Search for the cell housing the specified text and yield its (X, Y) center coordinate. 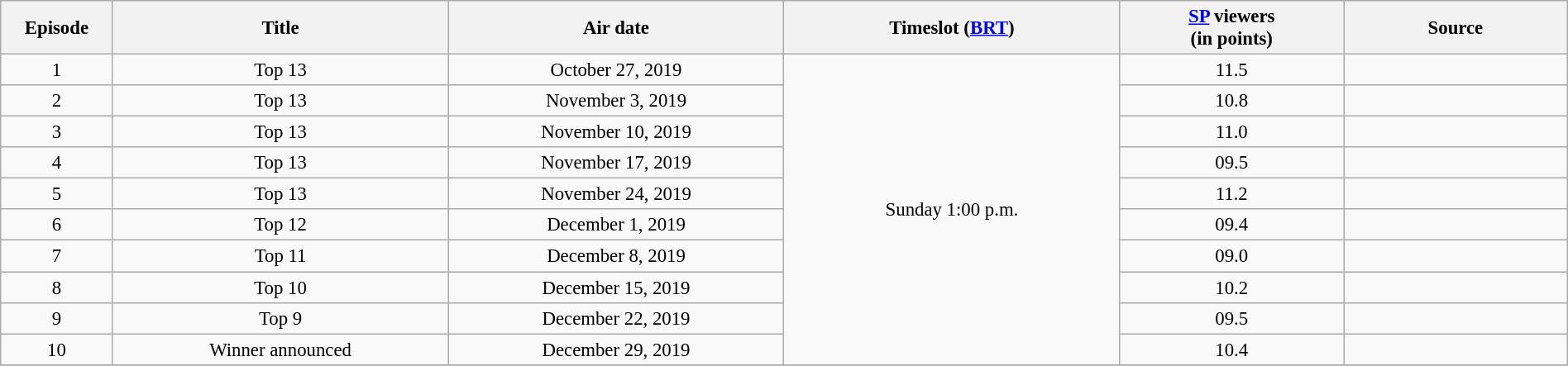
5 (56, 194)
Top 10 (280, 288)
October 27, 2019 (616, 70)
Air date (616, 28)
December 8, 2019 (616, 256)
09.0 (1232, 256)
11.0 (1232, 132)
Top 11 (280, 256)
8 (56, 288)
December 1, 2019 (616, 226)
SP viewers(in points) (1232, 28)
Source (1456, 28)
Episode (56, 28)
4 (56, 163)
December 22, 2019 (616, 318)
Top 12 (280, 226)
Top 9 (280, 318)
10.2 (1232, 288)
10.4 (1232, 349)
11.5 (1232, 70)
November 10, 2019 (616, 132)
November 3, 2019 (616, 101)
6 (56, 226)
9 (56, 318)
09.4 (1232, 226)
2 (56, 101)
7 (56, 256)
December 29, 2019 (616, 349)
December 15, 2019 (616, 288)
November 24, 2019 (616, 194)
November 17, 2019 (616, 163)
10.8 (1232, 101)
Sunday 1:00 p.m. (952, 210)
Winner announced (280, 349)
Title (280, 28)
3 (56, 132)
11.2 (1232, 194)
Timeslot (BRT) (952, 28)
10 (56, 349)
1 (56, 70)
